Return the (x, y) coordinate for the center point of the cell that contains the specified text.  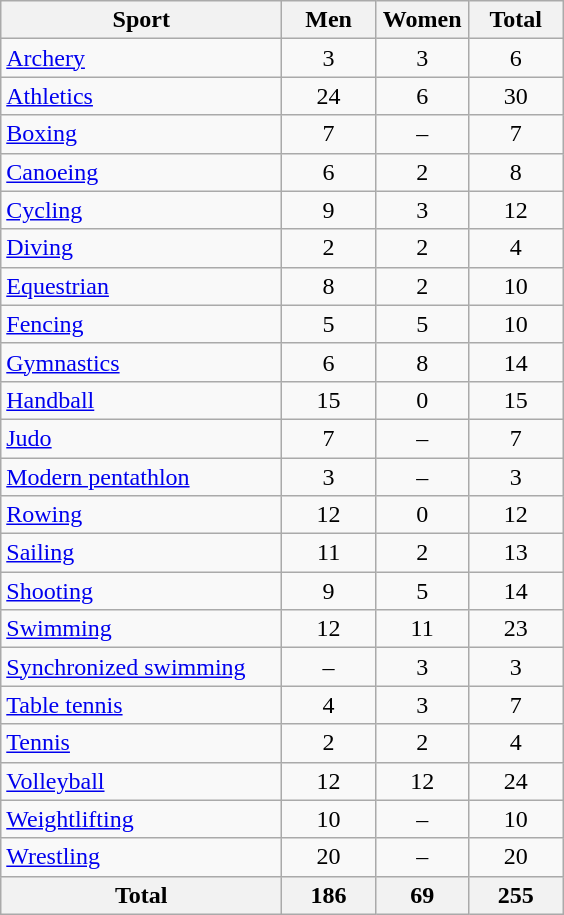
Handball (142, 400)
Judo (142, 438)
Canoeing (142, 172)
Cycling (142, 210)
Gymnastics (142, 362)
Modern pentathlon (142, 477)
Athletics (142, 96)
Swimming (142, 629)
Shooting (142, 591)
Volleyball (142, 781)
23 (516, 629)
Sailing (142, 553)
Archery (142, 58)
Weightlifting (142, 819)
Table tennis (142, 705)
Fencing (142, 324)
186 (329, 895)
30 (516, 96)
Rowing (142, 515)
Boxing (142, 134)
69 (422, 895)
Synchronized swimming (142, 667)
Equestrian (142, 286)
Diving (142, 248)
13 (516, 553)
Tennis (142, 743)
Women (422, 20)
Men (329, 20)
Sport (142, 20)
Wrestling (142, 857)
255 (516, 895)
